Output the [X, Y] coordinate of the center of the cell containing the given text.  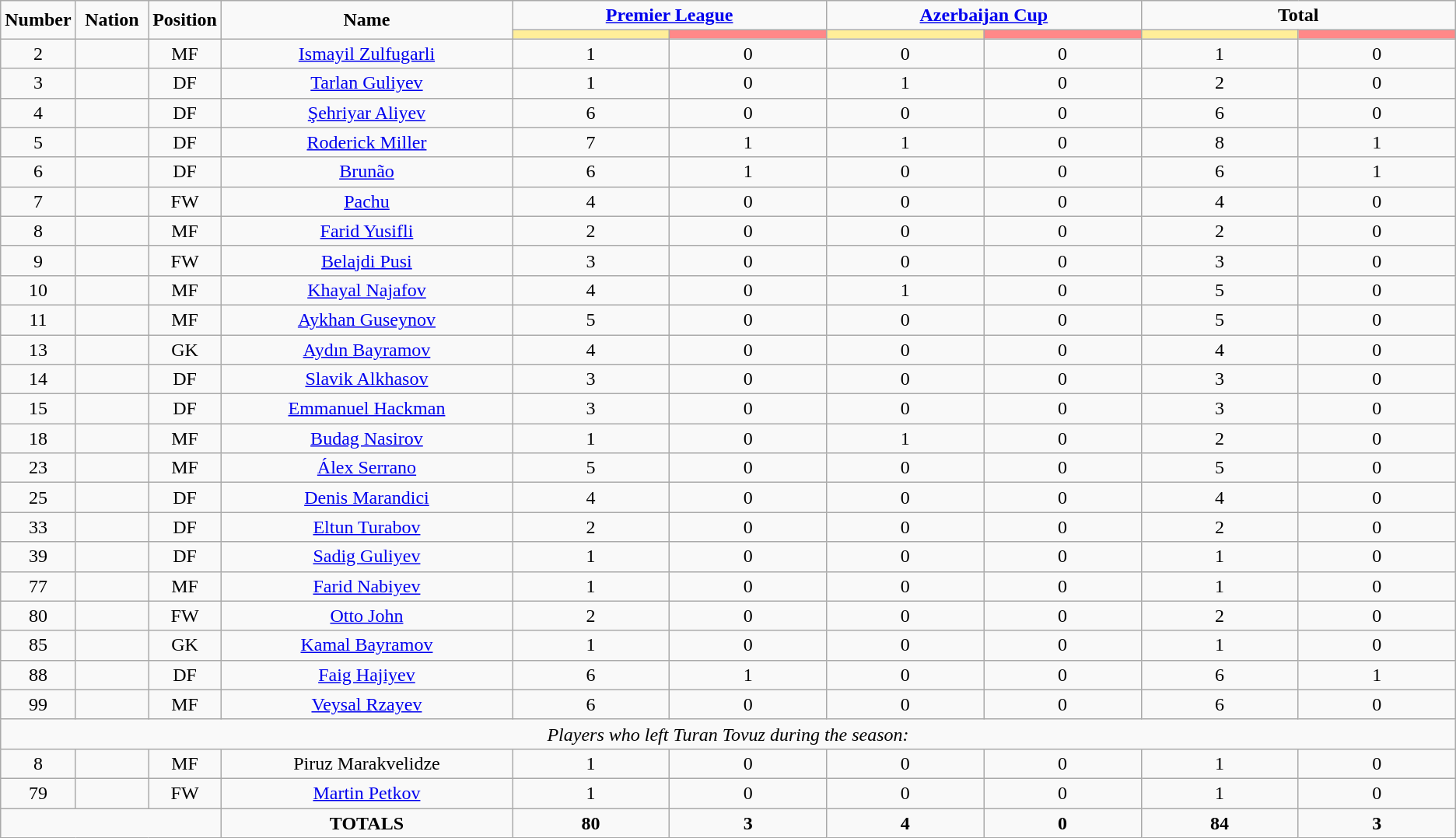
Khayal Najafov [366, 290]
Veysal Rzayev [366, 704]
15 [38, 409]
Total [1298, 16]
88 [38, 675]
18 [38, 438]
79 [38, 793]
Roderick Miller [366, 142]
Eltun Turabov [366, 527]
Martin Petkov [366, 793]
Kamal Bayramov [366, 645]
Name [366, 20]
Brunão [366, 172]
Faig Hajiyev [366, 675]
Ismayil Zulfugarli [366, 54]
Otto John [366, 616]
23 [38, 468]
TOTALS [366, 823]
Farid Nabiyev [366, 586]
25 [38, 498]
Position [185, 20]
Emmanuel Hackman [366, 409]
Azerbaijan Cup [984, 16]
99 [38, 704]
Aykhan Guseynov [366, 319]
Álex Serrano [366, 468]
Budag Nasirov [366, 438]
Number [38, 20]
10 [38, 290]
39 [38, 557]
Pachu [366, 201]
Sadig Guliyev [366, 557]
77 [38, 586]
13 [38, 349]
33 [38, 527]
9 [38, 260]
Premier League [669, 16]
11 [38, 319]
Tarlan Guliyev [366, 83]
Belajdi Pusi [366, 260]
84 [1220, 823]
Aydın Bayramov [366, 349]
Players who left Turan Tovuz during the season: [728, 734]
Şehriyar Aliyev [366, 113]
14 [38, 379]
Piruz Marakvelidze [366, 763]
85 [38, 645]
Denis Marandici [366, 498]
Slavik Alkhasov [366, 379]
Farid Yusifli [366, 231]
Nation [112, 20]
